Detect which cell encompasses the target text, then output its (X, Y) center coordinate. 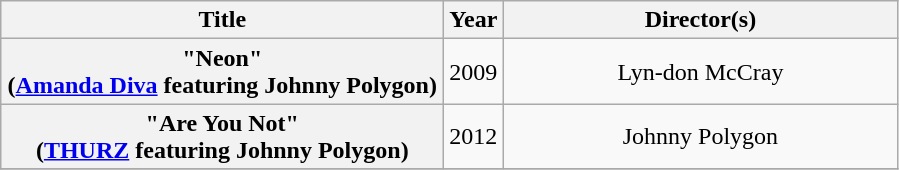
Lyn-don McCray (700, 72)
2009 (474, 72)
"Neon"(Amanda Diva featuring Johnny Polygon) (222, 72)
Johnny Polygon (700, 136)
Title (222, 20)
Year (474, 20)
"Are You Not"(THURZ featuring Johnny Polygon) (222, 136)
Director(s) (700, 20)
2012 (474, 136)
